Output the (X, Y) coordinate of the center of the cell containing the given text.  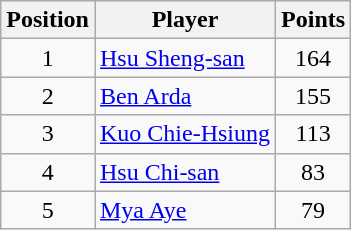
Kuo Chie-Hsiung (184, 134)
2 (48, 96)
Position (48, 20)
Points (314, 20)
Player (184, 20)
155 (314, 96)
1 (48, 58)
Ben Arda (184, 96)
4 (48, 172)
83 (314, 172)
Mya Aye (184, 210)
3 (48, 134)
79 (314, 210)
164 (314, 58)
Hsu Sheng-san (184, 58)
5 (48, 210)
113 (314, 134)
Hsu Chi-san (184, 172)
